Capture the cell that displays the provided text and extract its (x, y) central coordinate. 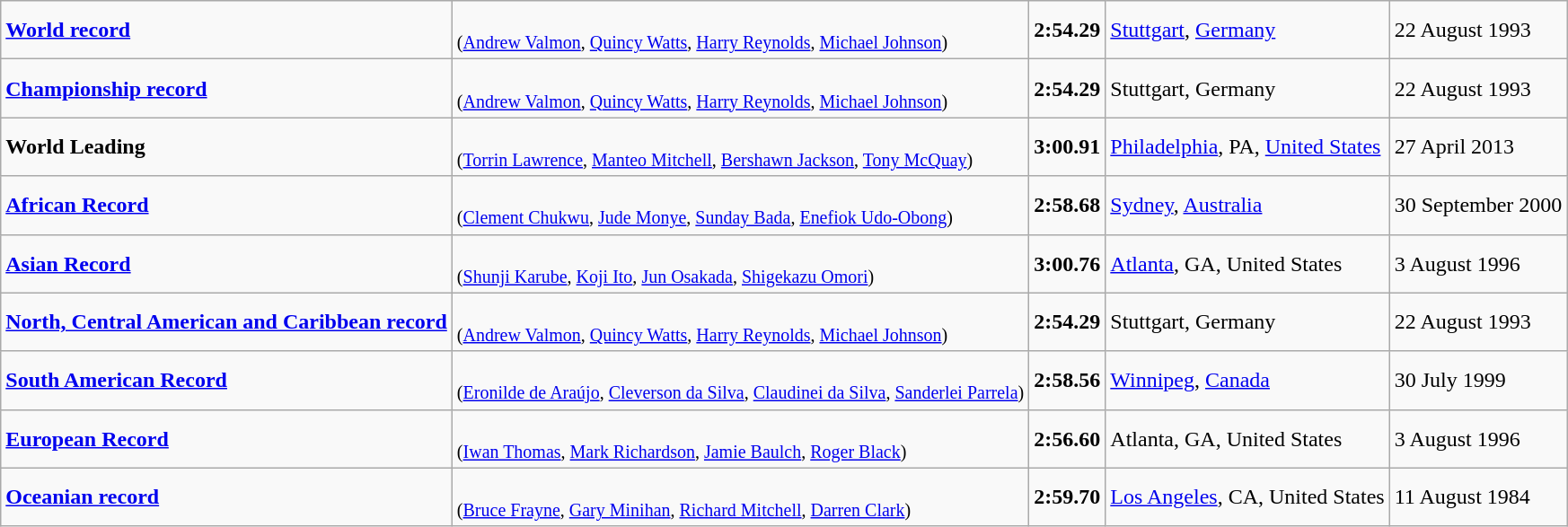
30 September 2000 (1478, 205)
30 July 1999 (1478, 381)
Championship record (226, 88)
2:56.60 (1067, 438)
European Record (226, 438)
11 August 1984 (1478, 497)
Winnipeg, Canada (1247, 381)
2:58.68 (1067, 205)
Sydney, Australia (1247, 205)
World record (226, 31)
Los Angeles, CA, United States (1247, 497)
27 April 2013 (1478, 147)
(Bruce Frayne, Gary Minihan, Richard Mitchell, Darren Clark) (740, 497)
(Torrin Lawrence, Manteo Mitchell, Bershawn Jackson, Tony McQuay) (740, 147)
African Record (226, 205)
South American Record (226, 381)
2:58.56 (1067, 381)
Asian Record (226, 264)
Philadelphia, PA, United States (1247, 147)
(Eronilde de Araújo, Cleverson da Silva, Claudinei da Silva, Sanderlei Parrela) (740, 381)
World Leading (226, 147)
North, Central American and Caribbean record (226, 321)
(Clement Chukwu, Jude Monye, Sunday Bada, Enefiok Udo-Obong) (740, 205)
Oceanian record (226, 497)
(Iwan Thomas, Mark Richardson, Jamie Baulch, Roger Black) (740, 438)
(Shunji Karube, Koji Ito, Jun Osakada, Shigekazu Omori) (740, 264)
3:00.76 (1067, 264)
2:59.70 (1067, 497)
3:00.91 (1067, 147)
